Detect which cell encompasses the target text, then output its (x, y) center coordinate. 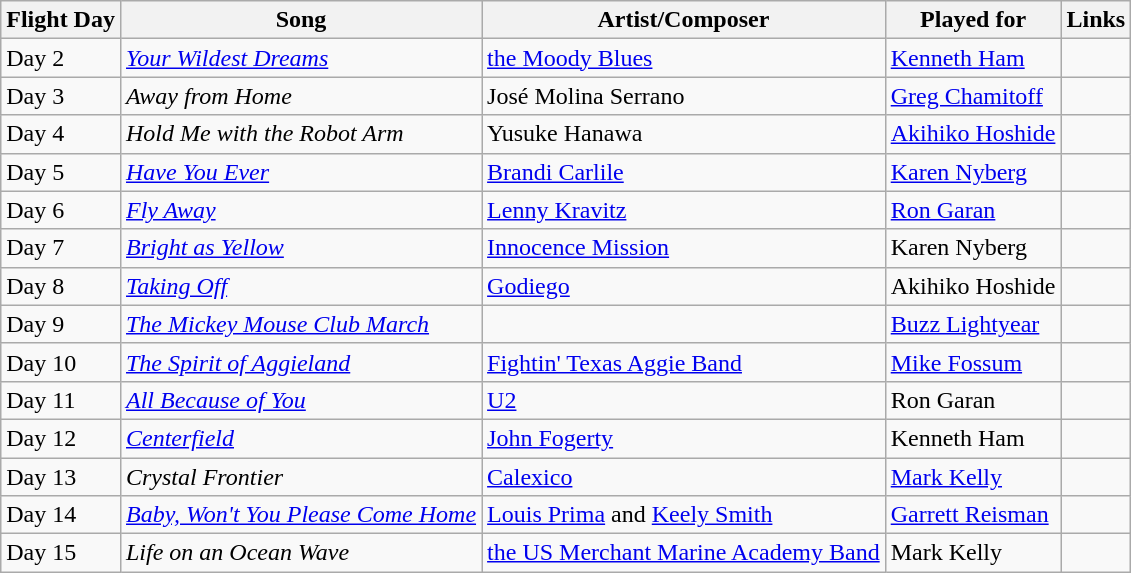
Day 9 (61, 324)
John Fogerty (684, 438)
Artist/Composer (684, 20)
Day 15 (61, 553)
Day 10 (61, 362)
Taking Off (300, 286)
U2 (684, 400)
Day 13 (61, 477)
Day 6 (61, 210)
The Mickey Mouse Club March (300, 324)
All Because of You (300, 400)
Links (1096, 20)
Day 4 (61, 134)
Have You Ever (300, 172)
Life on an Ocean Wave (300, 553)
Bright as Yellow (300, 248)
Away from Home (300, 96)
Yusuke Hanawa (684, 134)
Calexico (684, 477)
Your Wildest Dreams (300, 58)
Lenny Kravitz (684, 210)
Centerfield (300, 438)
Day 12 (61, 438)
Hold Me with the Robot Arm (300, 134)
Day 5 (61, 172)
Godiego (684, 286)
Innocence Mission (684, 248)
Fightin' Texas Aggie Band (684, 362)
Day 11 (61, 400)
Flight Day (61, 20)
Day 8 (61, 286)
Day 14 (61, 515)
Day 3 (61, 96)
Greg Chamitoff (973, 96)
Day 2 (61, 58)
Buzz Lightyear (973, 324)
The Spirit of Aggieland (300, 362)
the US Merchant Marine Academy Band (684, 553)
the Moody Blues (684, 58)
José Molina Serrano (684, 96)
Baby, Won't You Please Come Home (300, 515)
Day 7 (61, 248)
Brandi Carlile (684, 172)
Mike Fossum (973, 362)
Garrett Reisman (973, 515)
Louis Prima and Keely Smith (684, 515)
Song (300, 20)
Crystal Frontier (300, 477)
Played for (973, 20)
Fly Away (300, 210)
